Scan for the cell matching the given text and deliver its (X, Y) coordinate at center. 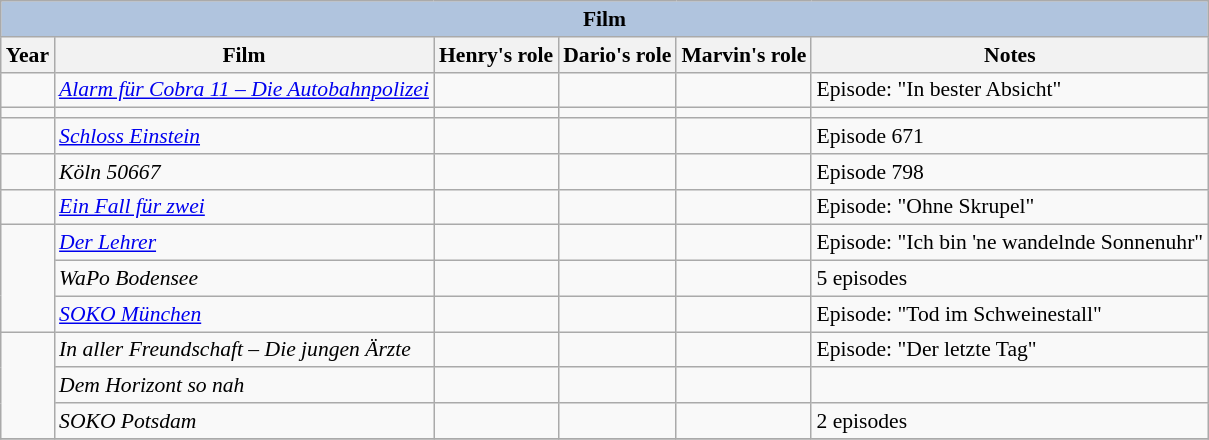
Köln 50667 (244, 172)
SOKO München (244, 314)
Alarm für Cobra 11 – Die Autobahnpolizei (244, 90)
Ein Fall für zwei (244, 207)
Notes (1010, 55)
Der Lehrer (244, 243)
Episode 671 (1010, 136)
Episode: "Tod im Schweinestall" (1010, 314)
Episode: "In bester Absicht" (1010, 90)
SOKO Potsdam (244, 421)
Episode 798 (1010, 172)
WaPo Bodensee (244, 279)
2 episodes (1010, 421)
Year (28, 55)
Schloss Einstein (244, 136)
Marvin's role (744, 55)
Dem Horizont so nah (244, 386)
In aller Freundschaft – Die jungen Ärzte (244, 350)
Episode: "Ich bin 'ne wandelnde Sonnenuhr" (1010, 243)
5 episodes (1010, 279)
Episode: "Ohne Skrupel" (1010, 207)
Henry's role (496, 55)
Dario's role (617, 55)
Episode: "Der letzte Tag" (1010, 350)
